Return the (x, y) coordinate for the center point of the cell that contains the specified text.  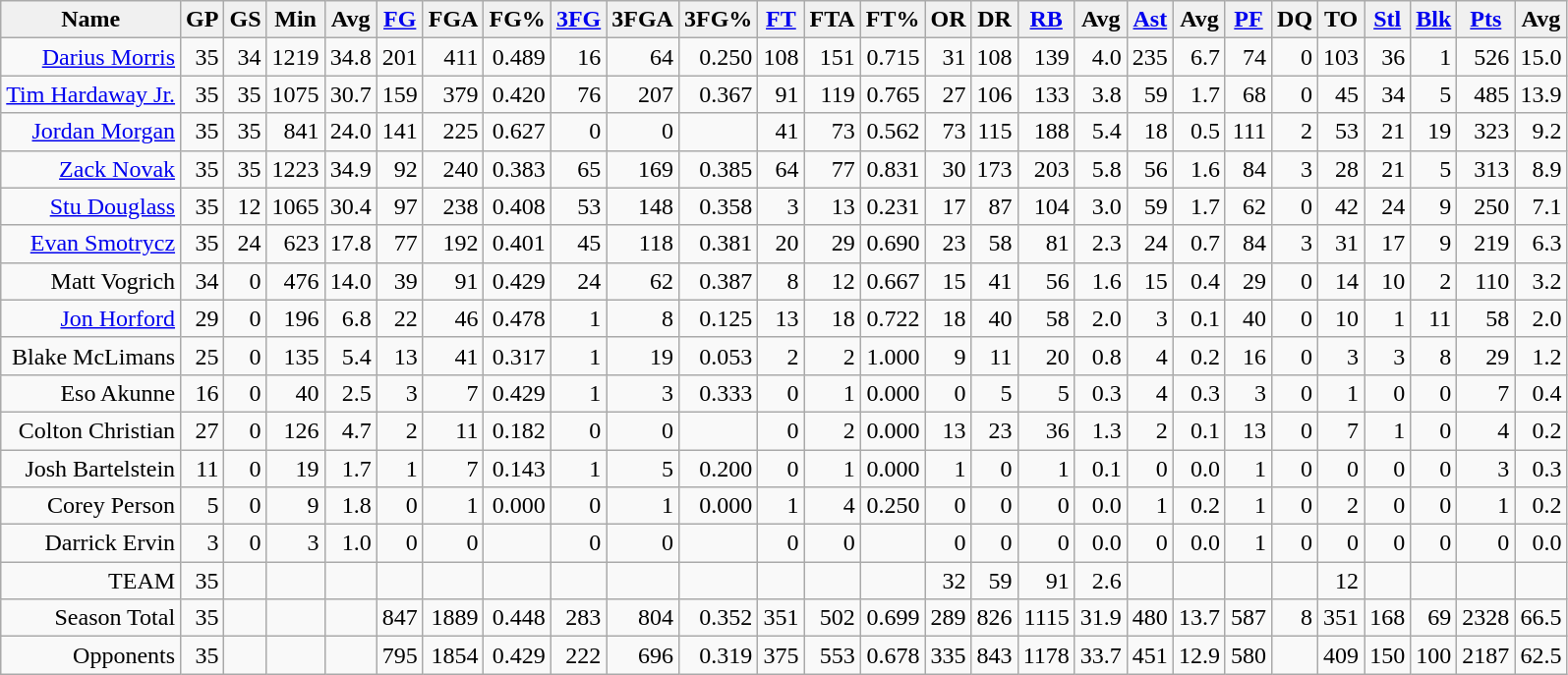
411 (453, 57)
1115 (1046, 618)
Season Total (90, 618)
1.0 (350, 543)
0.489 (517, 57)
Josh Bartelstein (90, 469)
1075 (295, 94)
502 (832, 618)
74 (1249, 57)
76 (578, 94)
25 (203, 356)
0.448 (517, 618)
526 (1486, 57)
2.5 (350, 393)
2.6 (1101, 581)
1223 (295, 169)
0.7 (1199, 244)
0.678 (893, 655)
826 (995, 618)
Matt Vogrich (90, 281)
Evan Smotrycz (90, 244)
119 (832, 94)
804 (643, 618)
110 (1486, 281)
201 (399, 57)
0.125 (718, 318)
0.5 (1199, 132)
0.333 (718, 393)
207 (643, 94)
Corey Person (90, 506)
103 (1341, 57)
238 (453, 206)
0.420 (517, 94)
115 (995, 132)
0.699 (893, 618)
13.9 (1541, 94)
Jordan Morgan (90, 132)
795 (399, 655)
Pts (1486, 20)
30 (948, 169)
323 (1486, 132)
13.7 (1199, 618)
14.0 (350, 281)
Min (295, 20)
0.715 (893, 57)
68 (1249, 94)
32 (948, 581)
34.9 (350, 169)
0.722 (893, 318)
Stu Douglass (90, 206)
1.2 (1541, 356)
188 (1046, 132)
FT% (893, 20)
0.690 (893, 244)
409 (1341, 655)
66.5 (1541, 618)
0.401 (517, 244)
FTA (832, 20)
192 (453, 244)
133 (1046, 94)
30.7 (350, 94)
42 (1341, 206)
FGA (453, 20)
225 (453, 132)
Blake McLimans (90, 356)
15.0 (1541, 57)
Ast (1150, 20)
97 (399, 206)
14 (1341, 281)
480 (1150, 618)
Stl (1388, 20)
118 (643, 244)
0.182 (517, 430)
FT (781, 20)
451 (1150, 655)
22 (399, 318)
289 (948, 618)
8.9 (1541, 169)
1.000 (893, 356)
106 (995, 94)
3FGA (643, 20)
126 (295, 430)
RB (1046, 20)
0.478 (517, 318)
141 (399, 132)
0.387 (718, 281)
696 (643, 655)
46 (453, 318)
OR (948, 20)
2328 (1486, 618)
313 (1486, 169)
1219 (295, 57)
0.627 (517, 132)
375 (781, 655)
587 (1249, 618)
30.4 (350, 206)
847 (399, 618)
2187 (1486, 655)
379 (453, 94)
1854 (453, 655)
0.231 (893, 206)
476 (295, 281)
65 (578, 169)
Blk (1433, 20)
DR (995, 20)
Eso Akunne (90, 393)
240 (453, 169)
24.0 (350, 132)
0.053 (718, 356)
1889 (453, 618)
100 (1433, 655)
GS (246, 20)
3FG% (718, 20)
0.8 (1101, 356)
87 (995, 206)
0.408 (517, 206)
3.2 (1541, 281)
Darius Morris (90, 57)
553 (832, 655)
843 (995, 655)
0.319 (718, 655)
623 (295, 244)
168 (1388, 618)
31.9 (1101, 618)
0.143 (517, 469)
12.9 (1199, 655)
DQ (1296, 20)
0.381 (718, 244)
6.8 (350, 318)
203 (1046, 169)
235 (1150, 57)
6.3 (1541, 244)
104 (1046, 206)
Zack Novak (90, 169)
Opponents (90, 655)
6.7 (1199, 57)
4.7 (350, 430)
0.383 (517, 169)
250 (1486, 206)
3.0 (1101, 206)
0.352 (718, 618)
Name (90, 20)
0.317 (517, 356)
9.2 (1541, 132)
111 (1249, 132)
FG (399, 20)
FG% (517, 20)
169 (643, 169)
1.3 (1101, 430)
Darrick Ervin (90, 543)
Jon Horford (90, 318)
222 (578, 655)
159 (399, 94)
28 (1341, 169)
151 (832, 57)
485 (1486, 94)
GP (203, 20)
139 (1046, 57)
TEAM (90, 581)
173 (995, 169)
39 (399, 281)
5.8 (1101, 169)
148 (643, 206)
69 (1433, 618)
283 (578, 618)
7.1 (1541, 206)
34.8 (350, 57)
4.0 (1101, 57)
62.5 (1541, 655)
TO (1341, 20)
1065 (295, 206)
135 (295, 356)
0.831 (893, 169)
1178 (1046, 655)
0.200 (718, 469)
81 (1046, 244)
0.358 (718, 206)
150 (1388, 655)
196 (295, 318)
0.765 (893, 94)
0.367 (718, 94)
33.7 (1101, 655)
Colton Christian (90, 430)
2.3 (1101, 244)
0.385 (718, 169)
3FG (578, 20)
PF (1249, 20)
3.8 (1101, 94)
0.562 (893, 132)
580 (1249, 655)
0.667 (893, 281)
219 (1486, 244)
335 (948, 655)
1.8 (350, 506)
841 (295, 132)
17.8 (350, 244)
92 (399, 169)
Tim Hardaway Jr. (90, 94)
